Pinpoint the cell where the given text exists, returning its [X, Y] midpoint coordinate. 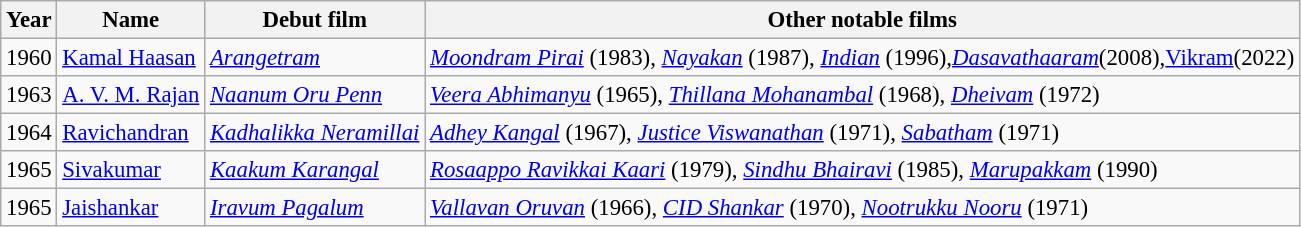
Veera Abhimanyu (1965), Thillana Mohanambal (1968), Dheivam (1972) [862, 95]
Iravum Pagalum [315, 208]
Jaishankar [131, 208]
Vallavan Oruvan (1966), CID Shankar (1970), Nootrukku Nooru (1971) [862, 208]
Adhey Kangal (1967), Justice Viswanathan (1971), Sabatham (1971) [862, 133]
Naanum Oru Penn [315, 95]
1960 [29, 58]
Kaakum Karangal [315, 170]
Ravichandran [131, 133]
Kadhalikka Neramillai [315, 133]
Moondram Pirai (1983), Nayakan (1987), Indian (1996),Dasavathaaram(2008),Vikram(2022) [862, 58]
Kamal Haasan [131, 58]
Other notable films [862, 20]
Name [131, 20]
Debut film [315, 20]
Arangetram [315, 58]
Sivakumar [131, 170]
1963 [29, 95]
Rosaappo Ravikkai Kaari (1979), Sindhu Bhairavi (1985), Marupakkam (1990) [862, 170]
1964 [29, 133]
Year [29, 20]
A. V. M. Rajan [131, 95]
